Return (x, y) of the center of cell containing provided text 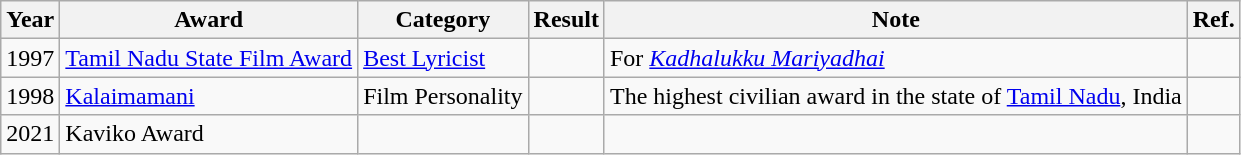
Kaviko Award (209, 134)
Year (30, 20)
Tamil Nadu State Film Award (209, 58)
Note (896, 20)
Category (443, 20)
Result (566, 20)
Kalaimamani (209, 96)
The highest civilian award in the state of Tamil Nadu, India (896, 96)
For Kadhalukku Mariyadhai (896, 58)
Best Lyricist (443, 58)
2021 (30, 134)
Award (209, 20)
Ref. (1214, 20)
Film Personality (443, 96)
1997 (30, 58)
1998 (30, 96)
